Return (X, Y) of the center of cell containing provided text 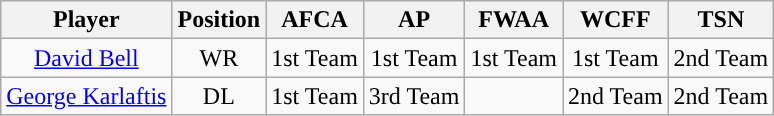
AP (414, 20)
David Bell (86, 58)
DL (219, 96)
WCFF (615, 20)
George Karlaftis (86, 96)
AFCA (315, 20)
3rd Team (414, 96)
WR (219, 58)
FWAA (514, 20)
TSN (721, 20)
Player (86, 20)
Position (219, 20)
